Scan for the cell matching the given text and deliver its [X, Y] coordinate at center. 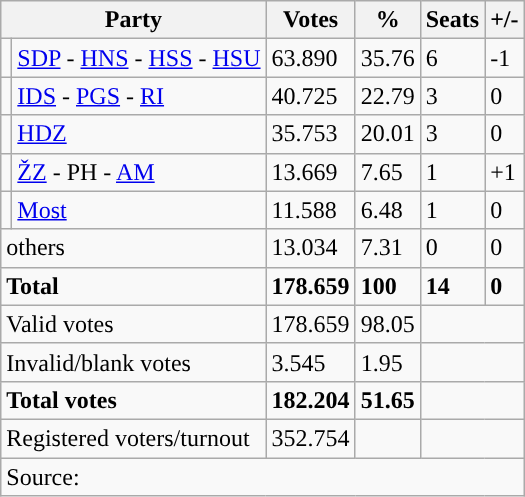
1.95 [388, 362]
Total votes [134, 400]
6 [452, 58]
22.79 [388, 96]
100 [388, 286]
% [388, 20]
Most [139, 210]
352.754 [310, 438]
Valid votes [134, 324]
-1 [504, 58]
6.48 [388, 210]
+/- [504, 20]
Invalid/blank votes [134, 362]
7.31 [388, 248]
Source: [262, 477]
others [134, 248]
40.725 [310, 96]
63.890 [310, 58]
35.76 [388, 58]
ŽZ - PH - AM [139, 172]
7.65 [388, 172]
SDP - HNS - HSS - HSU [139, 58]
20.01 [388, 134]
13.669 [310, 172]
182.204 [310, 400]
Votes [310, 20]
Seats [452, 20]
Party [134, 20]
13.034 [310, 248]
98.05 [388, 324]
14 [452, 286]
3.545 [310, 362]
+1 [504, 172]
HDZ [139, 134]
Total [134, 286]
Registered voters/turnout [134, 438]
35.753 [310, 134]
IDS - PGS - RI [139, 96]
51.65 [388, 400]
11.588 [310, 210]
